Search for the cell housing the specified text and yield its (X, Y) center coordinate. 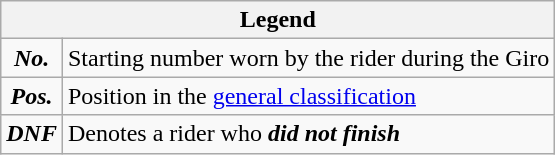
Denotes a rider who did not finish (308, 134)
Legend (278, 20)
Position in the general classification (308, 96)
Starting number worn by the rider during the Giro (308, 58)
No. (32, 58)
Pos. (32, 96)
DNF (32, 134)
